Determine the [X, Y] coordinate at the center of the cell enclosing the given text.  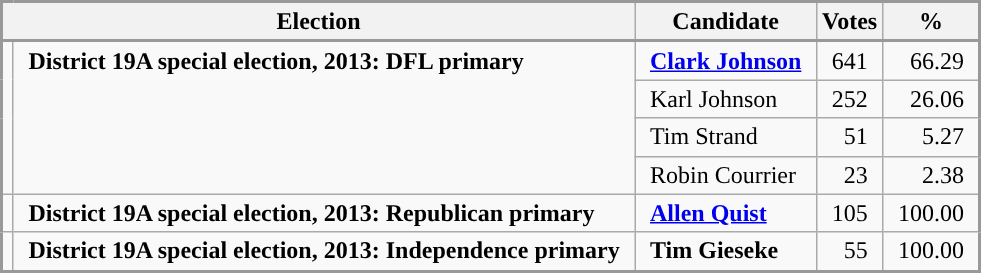
5.27 [932, 137]
Election [318, 22]
Tim Gieseke [726, 252]
% [932, 22]
23 [850, 175]
District 19A special election, 2013: Republican primary [324, 213]
105 [850, 213]
55 [850, 252]
Tim Strand [726, 137]
Allen Quist [726, 213]
Karl Johnson [726, 99]
26.06 [932, 99]
Robin Courrier [726, 175]
51 [850, 137]
252 [850, 99]
Votes [850, 22]
Clark Johnson [726, 60]
Candidate [726, 22]
District 19A special election, 2013: Independence primary [324, 252]
District 19A special election, 2013: DFL primary [324, 118]
641 [850, 60]
2.38 [932, 175]
66.29 [932, 60]
